Return the [x, y] coordinate for the center point of the cell that contains the specified text.  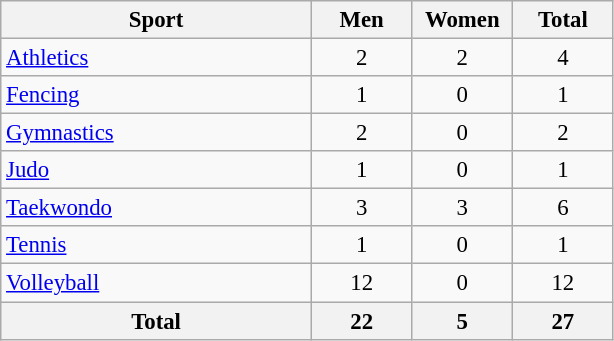
27 [564, 321]
Fencing [156, 95]
Volleyball [156, 283]
22 [362, 321]
Gymnastics [156, 133]
Tennis [156, 245]
Sport [156, 20]
5 [462, 321]
Women [462, 20]
Athletics [156, 58]
6 [564, 208]
4 [564, 58]
Men [362, 20]
Judo [156, 170]
Taekwondo [156, 208]
